Return the [X, Y] coordinate for the center point of the cell that contains the specified text.  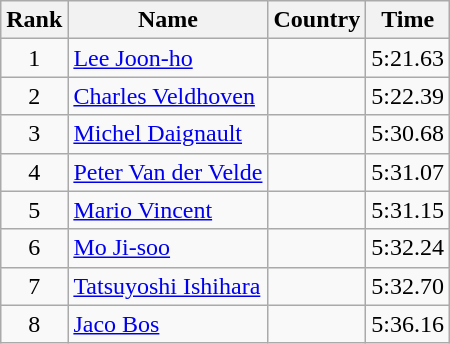
5:31.07 [408, 172]
5:30.68 [408, 134]
4 [34, 172]
1 [34, 58]
5:32.70 [408, 286]
5:21.63 [408, 58]
7 [34, 286]
Name [168, 20]
5:36.16 [408, 324]
8 [34, 324]
Mo Ji-soo [168, 248]
Michel Daignault [168, 134]
5:22.39 [408, 96]
2 [34, 96]
Charles Veldhoven [168, 96]
Jaco Bos [168, 324]
Rank [34, 20]
6 [34, 248]
5 [34, 210]
5:32.24 [408, 248]
3 [34, 134]
Peter Van der Velde [168, 172]
Country [317, 20]
Lee Joon-ho [168, 58]
Mario Vincent [168, 210]
5:31.15 [408, 210]
Time [408, 20]
Tatsuyoshi Ishihara [168, 286]
